Scan for the cell matching the given text and deliver its (X, Y) coordinate at center. 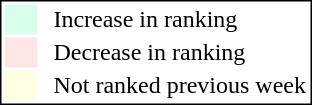
Not ranked previous week (180, 85)
Decrease in ranking (180, 53)
Increase in ranking (180, 19)
